Identify which cell holds the provided text, then report its [X, Y] central coordinate. 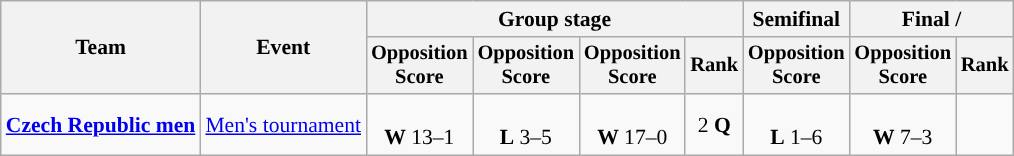
2 Q [714, 124]
W 17–0 [632, 124]
W 13–1 [419, 124]
Final / [931, 19]
L 3–5 [526, 124]
L 1–6 [796, 124]
Men's tournament [283, 124]
Event [283, 48]
W 7–3 [902, 124]
Team [101, 48]
Group stage [554, 19]
Semifinal [796, 19]
Czech Republic men [101, 124]
